Locate the cell with the specified text and output its (x, y) center coordinate. 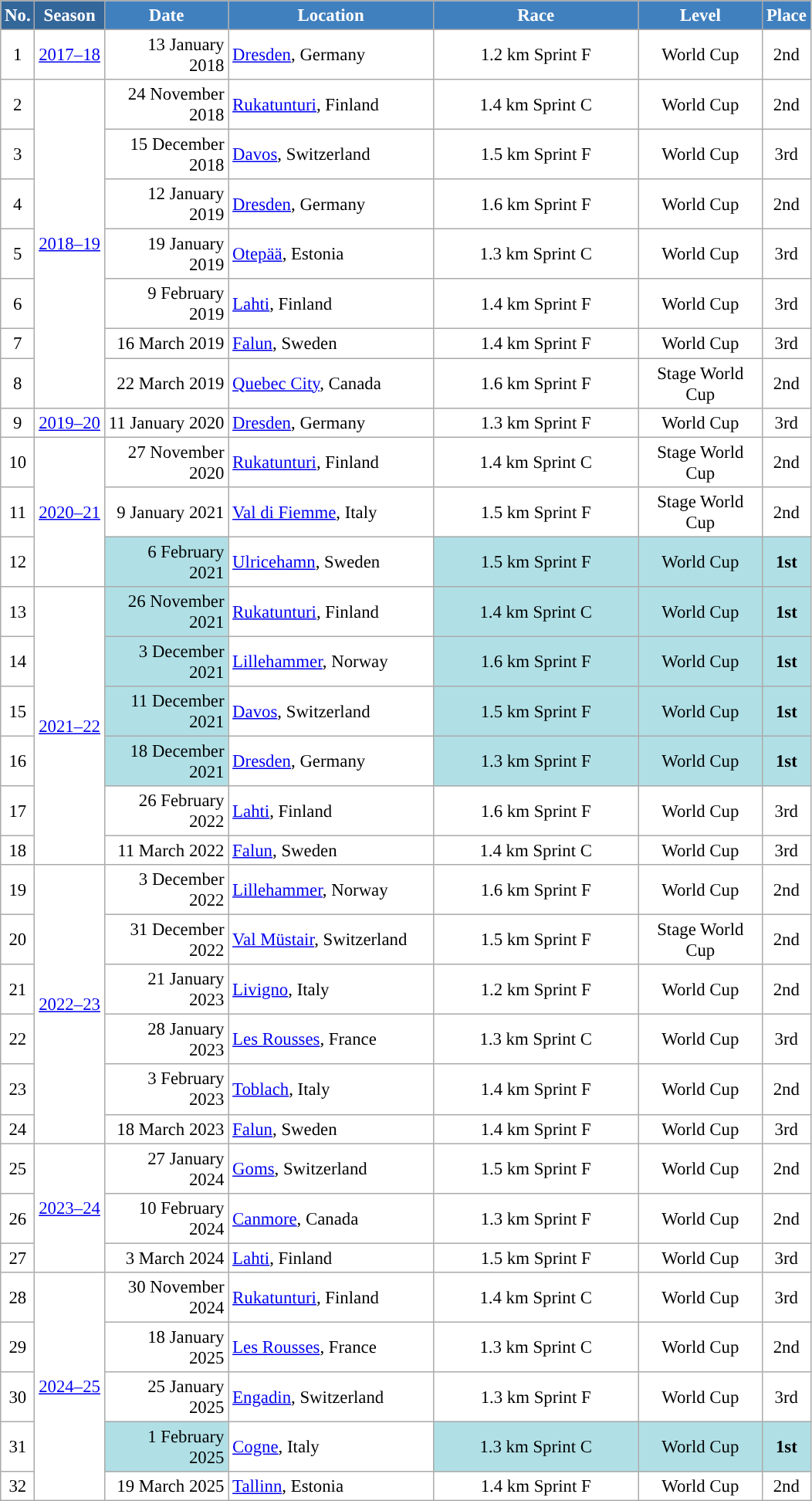
2017–18 (69, 56)
6 February 2021 (167, 562)
15 (18, 712)
27 (18, 1258)
Level (701, 15)
26 (18, 1218)
Cogne, Italy (331, 1447)
Goms, Switzerland (331, 1169)
Val di Fiemme, Italy (331, 511)
26 February 2022 (167, 811)
2024–25 (69, 1387)
2022–23 (69, 1004)
31 December 2022 (167, 940)
3 March 2024 (167, 1258)
Ulricehamn, Sweden (331, 562)
11 March 2022 (167, 851)
11 (18, 511)
22 March 2019 (167, 383)
3 December 2022 (167, 889)
30 November 2024 (167, 1297)
Place (787, 15)
11 December 2021 (167, 712)
24 November 2018 (167, 105)
4 (18, 204)
2 (18, 105)
2019–20 (69, 422)
1 February 2025 (167, 1447)
Location (331, 15)
25 (18, 1169)
Toblach, Italy (331, 1090)
Canmore, Canada (331, 1218)
9 February 2019 (167, 304)
12 (18, 562)
3 (18, 154)
13 January 2018 (167, 56)
19 (18, 889)
Quebec City, Canada (331, 383)
Season (69, 15)
14 (18, 661)
16 March 2019 (167, 344)
12 January 2019 (167, 204)
3 December 2021 (167, 661)
23 (18, 1090)
31 (18, 1447)
Race (536, 15)
Date (167, 15)
9 January 2021 (167, 511)
18 January 2025 (167, 1347)
13 (18, 612)
Val Müstair, Switzerland (331, 940)
2020–21 (69, 512)
3 February 2023 (167, 1090)
8 (18, 383)
9 (18, 422)
Engadin, Switzerland (331, 1398)
Tallinn, Estonia (331, 1486)
25 January 2025 (167, 1398)
28 January 2023 (167, 1039)
20 (18, 940)
21 (18, 990)
19 March 2025 (167, 1486)
29 (18, 1347)
16 (18, 761)
2018–19 (69, 244)
11 January 2020 (167, 422)
2023–24 (69, 1208)
18 March 2023 (167, 1129)
27 January 2024 (167, 1169)
18 (18, 851)
22 (18, 1039)
7 (18, 344)
1 (18, 56)
Otepää, Estonia (331, 255)
24 (18, 1129)
19 January 2019 (167, 255)
28 (18, 1297)
No. (18, 15)
5 (18, 255)
Livigno, Italy (331, 990)
6 (18, 304)
27 November 2020 (167, 462)
10 February 2024 (167, 1218)
2021–22 (69, 726)
18 December 2021 (167, 761)
10 (18, 462)
17 (18, 811)
21 January 2023 (167, 990)
30 (18, 1398)
15 December 2018 (167, 154)
32 (18, 1486)
26 November 2021 (167, 612)
